Detect which cell encompasses the target text, then output its (x, y) center coordinate. 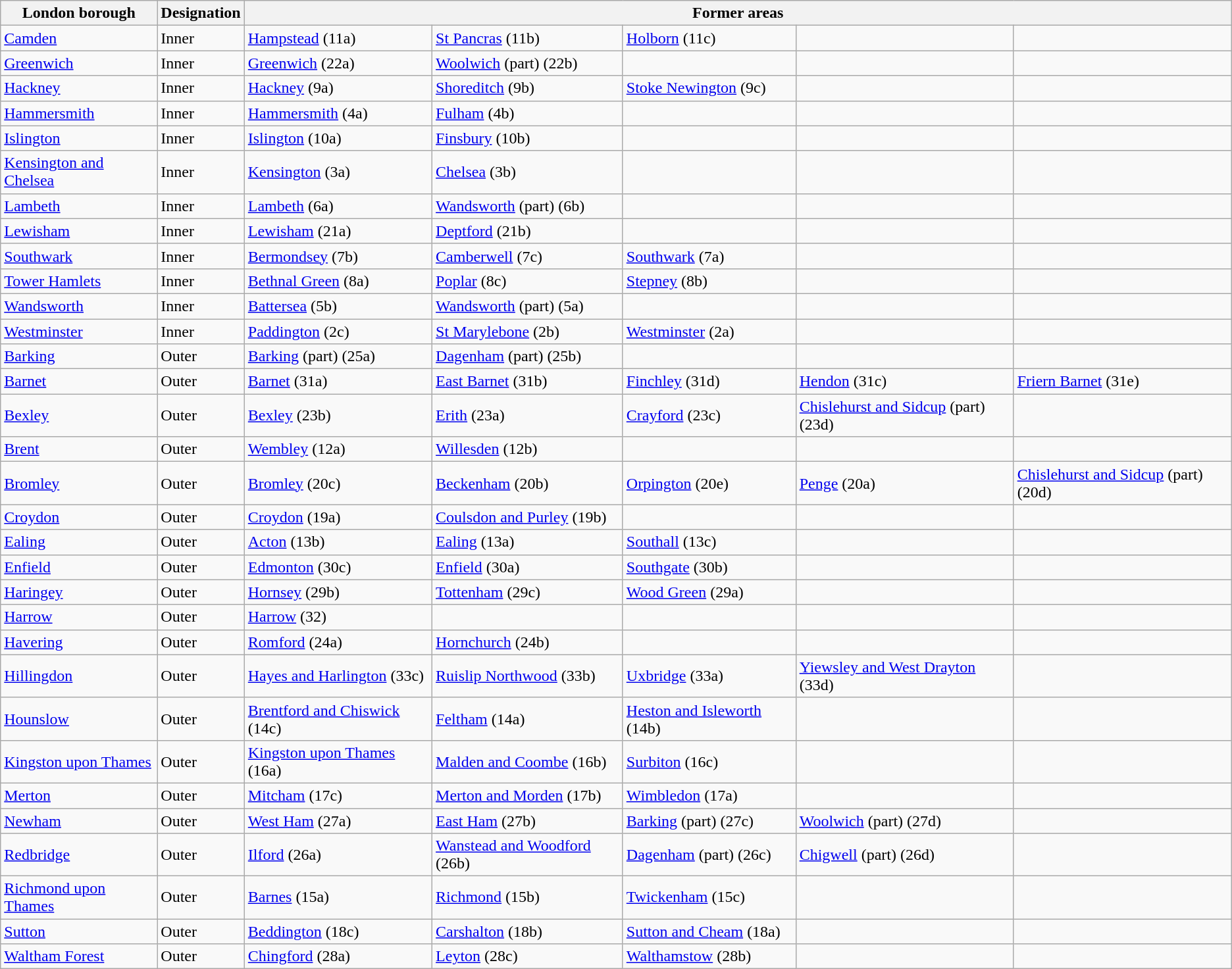
St Marylebone (2b) (528, 331)
Chislehurst and Sidcup (part) (23d) (904, 416)
Ilford (26a) (338, 855)
Hampstead (11a) (338, 38)
Battersea (5b) (338, 306)
Bromley (20c) (338, 483)
Surbiton (16c) (709, 762)
Newham (79, 820)
Greenwich (79, 63)
East Ham (27b) (528, 820)
Dagenham (part) (25b) (528, 357)
Sutton (79, 932)
Brent (79, 449)
Enfield (30a) (528, 567)
Hounslow (79, 718)
Finchley (31d) (709, 382)
Greenwich (22a) (338, 63)
Hammersmith (4a) (338, 113)
Woolwich (part) (22b) (528, 63)
Camberwell (7c) (528, 256)
Wandsworth (part) (5a) (528, 306)
Brentford and Chiswick (14c) (338, 718)
Hackney (9a) (338, 88)
Harrow (32) (338, 617)
West Ham (27a) (338, 820)
Merton (79, 795)
Croydon (79, 517)
Wandsworth (79, 306)
Coulsdon and Purley (19b) (528, 517)
Stepney (8b) (709, 281)
Hornsey (29b) (338, 592)
Chelsea (3b) (528, 172)
Erith (23a) (528, 416)
Hornchurch (24b) (528, 642)
Edmonton (30c) (338, 567)
Beckenham (20b) (528, 483)
Merton and Morden (17b) (528, 795)
Southwark (79, 256)
Islington (10a) (338, 138)
Beddington (18c) (338, 932)
Camden (79, 38)
Westminster (2a) (709, 331)
Richmond upon Thames (79, 897)
Barnet (31a) (338, 382)
Wimbledon (17a) (709, 795)
Westminster (79, 331)
Barking (part) (27c) (709, 820)
Mitcham (17c) (338, 795)
Yiewsley and West Drayton (33d) (904, 676)
East Barnet (31b) (528, 382)
Waltham Forest (79, 957)
Feltham (14a) (528, 718)
Woolwich (part) (27d) (904, 820)
Haringey (79, 592)
Stoke Newington (9c) (709, 88)
Chingford (28a) (338, 957)
Harrow (79, 617)
Carshalton (18b) (528, 932)
Bexley (23b) (338, 416)
Chigwell (part) (26d) (904, 855)
Bethnal Green (8a) (338, 281)
Barking (79, 357)
Malden and Coombe (16b) (528, 762)
Wandsworth (part) (6b) (528, 206)
Crayford (23c) (709, 416)
Former areas (738, 13)
Shoreditch (9b) (528, 88)
Southall (13c) (709, 542)
Acton (13b) (338, 542)
Islington (79, 138)
London borough (79, 13)
Barnet (79, 382)
Ealing (79, 542)
Kensington and Chelsea (79, 172)
Dagenham (part) (26c) (709, 855)
Hendon (31c) (904, 382)
Poplar (8c) (528, 281)
Heston and Isleworth (14b) (709, 718)
Paddington (2c) (338, 331)
Sutton and Cheam (18a) (709, 932)
Lewisham (79, 231)
Wembley (12a) (338, 449)
Enfield (79, 567)
Romford (24a) (338, 642)
Willesden (12b) (528, 449)
Orpington (20e) (709, 483)
Holborn (11c) (709, 38)
Lambeth (6a) (338, 206)
Uxbridge (33a) (709, 676)
Havering (79, 642)
Ruislip Northwood (33b) (528, 676)
Croydon (19a) (338, 517)
Southgate (30b) (709, 567)
Redbridge (79, 855)
Wanstead and Woodford (26b) (528, 855)
Chislehurst and Sidcup (part) (20d) (1123, 483)
Kingston upon Thames (79, 762)
Barnes (15a) (338, 897)
Kensington (3a) (338, 172)
Twickenham (15c) (709, 897)
Tower Hamlets (79, 281)
Walthamstow (28b) (709, 957)
Fulham (4b) (528, 113)
Hammersmith (79, 113)
Southwark (7a) (709, 256)
Lewisham (21a) (338, 231)
Designation (201, 13)
Tottenham (29c) (528, 592)
Hayes and Harlington (33c) (338, 676)
Friern Barnet (31e) (1123, 382)
Richmond (15b) (528, 897)
Kingston upon Thames (16a) (338, 762)
Ealing (13a) (528, 542)
Leyton (28c) (528, 957)
Bromley (79, 483)
Hackney (79, 88)
Bexley (79, 416)
Lambeth (79, 206)
Penge (20a) (904, 483)
Deptford (21b) (528, 231)
St Pancras (11b) (528, 38)
Finsbury (10b) (528, 138)
Barking (part) (25a) (338, 357)
Bermondsey (7b) (338, 256)
Hillingdon (79, 676)
Wood Green (29a) (709, 592)
